Locate the cell with the specified text and output its [X, Y] center coordinate. 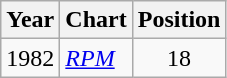
Chart [96, 20]
18 [179, 58]
Year [30, 20]
1982 [30, 58]
RPM [96, 58]
Position [179, 20]
